For the text-containing cell, return its midpoint in (X, Y) coordinate format. 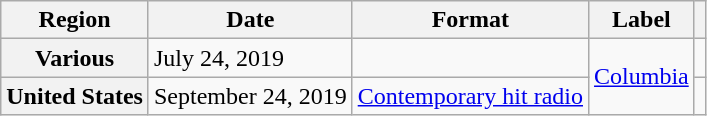
Various (75, 58)
Columbia (642, 77)
Date (250, 20)
Contemporary hit radio (470, 96)
United States (75, 96)
July 24, 2019 (250, 58)
Format (470, 20)
September 24, 2019 (250, 96)
Label (642, 20)
Region (75, 20)
